Search for the cell housing the specified text and yield its [X, Y] center coordinate. 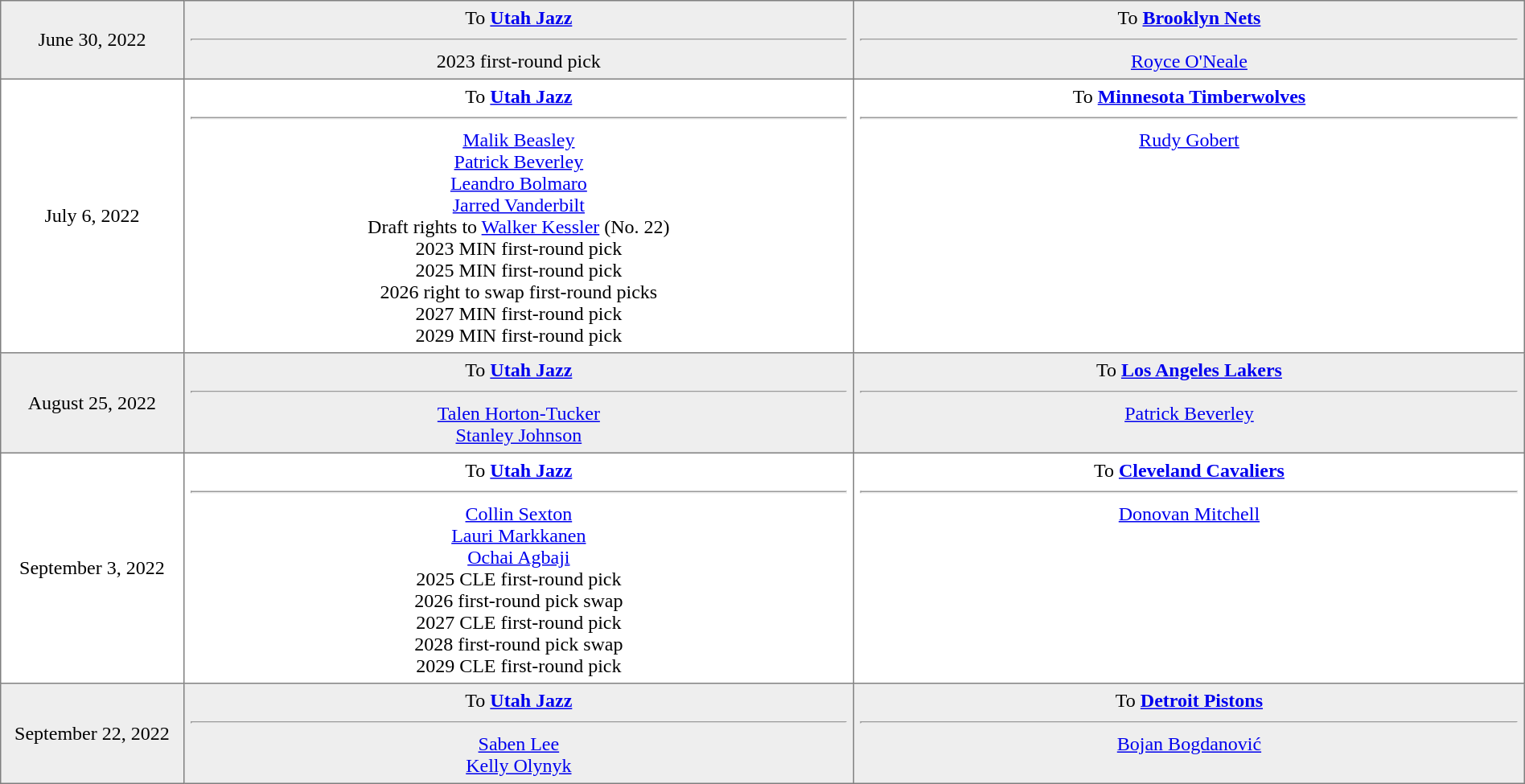
To Minnesota TimberwolvesRudy Gobert [1190, 215]
To Brooklyn NetsRoyce O'Neale [1190, 40]
To Los Angeles LakersPatrick Beverley [1190, 403]
July 6, 2022 [92, 215]
August 25, 2022 [92, 403]
To Detroit PistonsBojan Bogdanović [1190, 733]
To Utah Jazz2023 first-round pick [519, 40]
To Utah JazzTalen Horton-TuckerStanley Johnson [519, 403]
To Cleveland CavaliersDonovan Mitchell [1190, 568]
To Utah JazzSaben LeeKelly Olynyk [519, 733]
September 3, 2022 [92, 568]
June 30, 2022 [92, 40]
September 22, 2022 [92, 733]
